Pinpoint the cell where the given text exists, returning its [X, Y] midpoint coordinate. 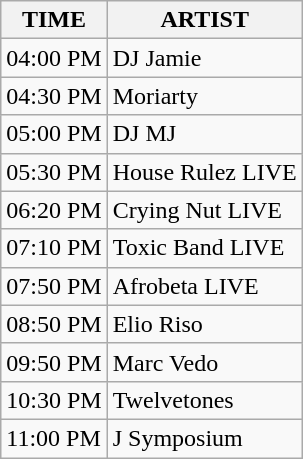
07:50 PM [54, 286]
05:30 PM [54, 172]
Moriarty [204, 96]
11:00 PM [54, 438]
Elio Riso [204, 324]
08:50 PM [54, 324]
Toxic Band LIVE [204, 248]
DJ Jamie [204, 58]
J Symposium [204, 438]
House Rulez LIVE [204, 172]
09:50 PM [54, 362]
Marc Vedo [204, 362]
07:10 PM [54, 248]
Twelvetones [204, 400]
10:30 PM [54, 400]
06:20 PM [54, 210]
ARTIST [204, 20]
04:30 PM [54, 96]
Afrobeta LIVE [204, 286]
05:00 PM [54, 134]
Crying Nut LIVE [204, 210]
04:00 PM [54, 58]
TIME [54, 20]
DJ MJ [204, 134]
